Pinpoint the cell where the given text exists, returning its (X, Y) midpoint coordinate. 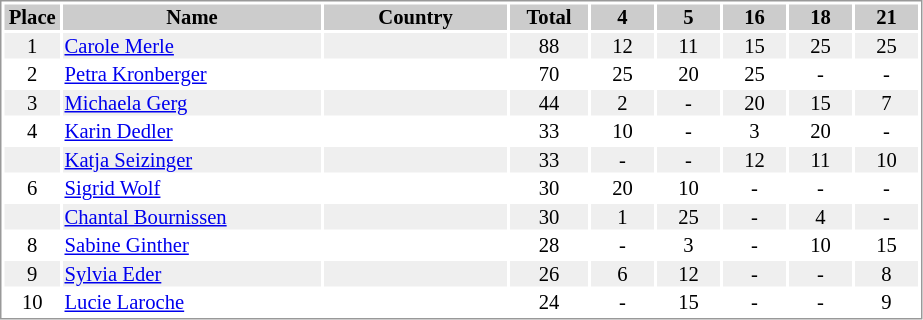
28 (549, 245)
Country (416, 17)
88 (549, 46)
44 (549, 103)
Petra Kronberger (192, 75)
Michaela Gerg (192, 103)
21 (886, 17)
5 (688, 17)
7 (886, 103)
Sabine Ginther (192, 245)
Total (549, 17)
Name (192, 17)
Chantal Bournissen (192, 217)
18 (820, 17)
Place (32, 17)
70 (549, 75)
Sigrid Wolf (192, 189)
Lucie Laroche (192, 303)
Katja Seizinger (192, 160)
24 (549, 303)
Carole Merle (192, 46)
26 (549, 274)
Sylvia Eder (192, 274)
16 (754, 17)
Karin Dedler (192, 131)
